Return (X, Y) of the center of cell containing provided text 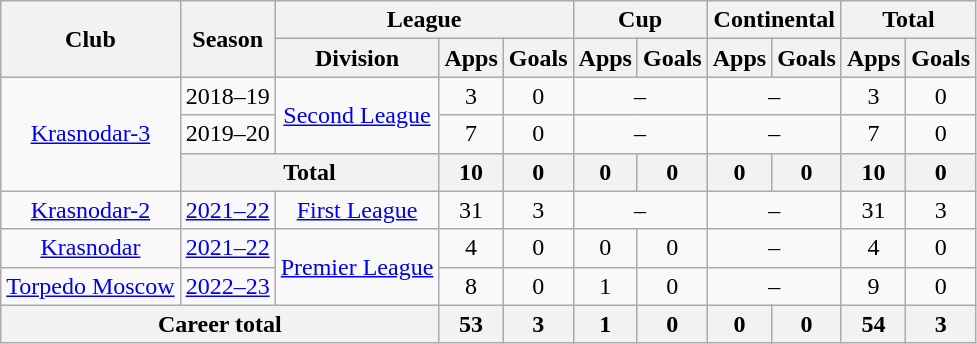
Krasnodar (90, 248)
2019–20 (228, 134)
Continental (774, 20)
Career total (220, 324)
2018–19 (228, 96)
54 (873, 324)
Season (228, 39)
Second League (357, 115)
Krasnodar-3 (90, 134)
Torpedo Moscow (90, 286)
Club (90, 39)
Krasnodar-2 (90, 210)
Premier League (357, 267)
8 (471, 286)
2022–23 (228, 286)
Division (357, 58)
53 (471, 324)
Cup (640, 20)
9 (873, 286)
League (424, 20)
First League (357, 210)
